Find where the given text appears and provide that cell's center as (X, Y) coordinate. 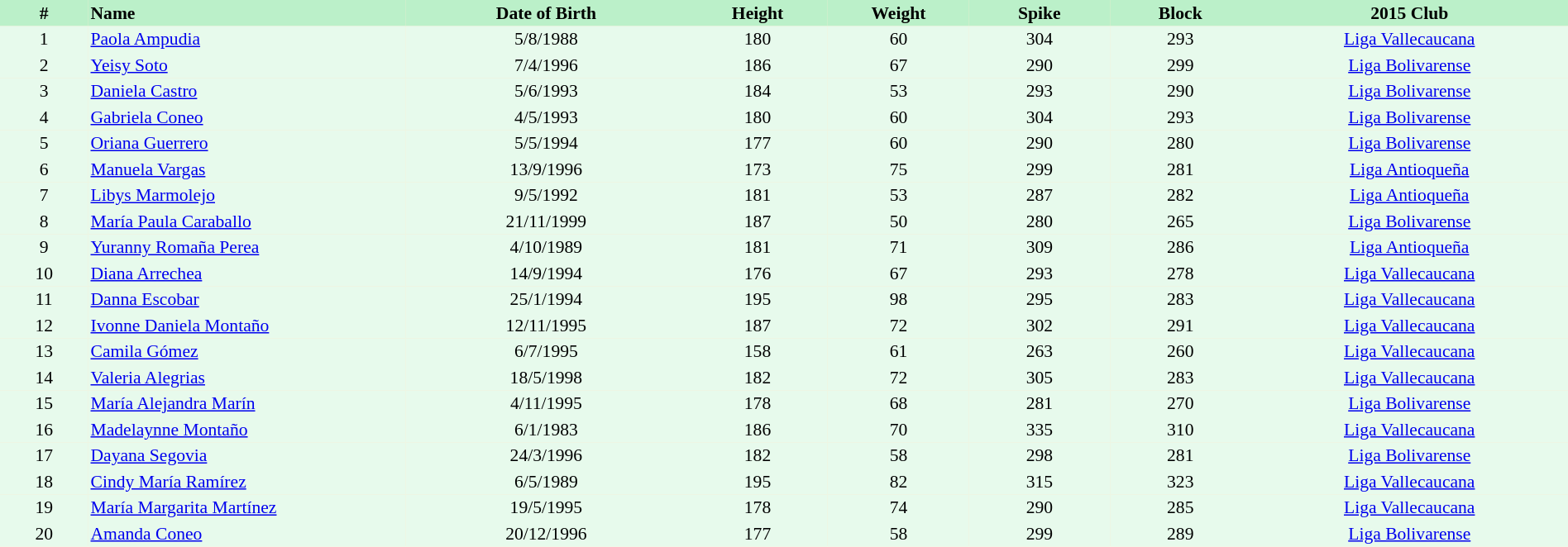
8 (44, 221)
75 (898, 169)
71 (898, 248)
82 (898, 482)
20/12/1996 (546, 534)
1 (44, 40)
María Margarita Martínez (246, 507)
323 (1180, 482)
Camila Gómez (246, 352)
12 (44, 326)
15 (44, 403)
5/6/1993 (546, 91)
14 (44, 378)
263 (1040, 352)
Amanda Coneo (246, 534)
5 (44, 144)
13/9/1996 (546, 169)
24/3/1996 (546, 456)
74 (898, 507)
13 (44, 352)
285 (1180, 507)
295 (1040, 299)
7 (44, 195)
Danna Escobar (246, 299)
Height (758, 13)
270 (1180, 403)
25/1/1994 (546, 299)
286 (1180, 248)
21/11/1999 (546, 221)
5/5/1994 (546, 144)
Yeisy Soto (246, 65)
260 (1180, 352)
17 (44, 456)
3 (44, 91)
158 (758, 352)
20 (44, 534)
19/5/1995 (546, 507)
68 (898, 403)
14/9/1994 (546, 273)
Paola Ampudia (246, 40)
4 (44, 117)
Weight (898, 13)
9 (44, 248)
18 (44, 482)
9/5/1992 (546, 195)
18/5/1998 (546, 378)
335 (1040, 430)
Date of Birth (546, 13)
6/7/1995 (546, 352)
Madelaynne Montaño (246, 430)
# (44, 13)
4/10/1989 (546, 248)
Ivonne Daniela Montaño (246, 326)
Cindy María Ramírez (246, 482)
7/4/1996 (546, 65)
278 (1180, 273)
16 (44, 430)
Block (1180, 13)
Name (246, 13)
302 (1040, 326)
173 (758, 169)
309 (1040, 248)
19 (44, 507)
Manuela Vargas (246, 169)
310 (1180, 430)
287 (1040, 195)
289 (1180, 534)
Yuranny Romaña Perea (246, 248)
María Paula Caraballo (246, 221)
98 (898, 299)
70 (898, 430)
Gabriela Coneo (246, 117)
50 (898, 221)
315 (1040, 482)
11 (44, 299)
4/5/1993 (546, 117)
282 (1180, 195)
184 (758, 91)
12/11/1995 (546, 326)
298 (1040, 456)
61 (898, 352)
10 (44, 273)
265 (1180, 221)
Oriana Guerrero (246, 144)
Spike (1040, 13)
2015 Club (1409, 13)
Dayana Segovia (246, 456)
6 (44, 169)
4/11/1995 (546, 403)
305 (1040, 378)
2 (44, 65)
Libys Marmolejo (246, 195)
291 (1180, 326)
Valeria Alegrias (246, 378)
María Alejandra Marín (246, 403)
6/1/1983 (546, 430)
176 (758, 273)
Diana Arrechea (246, 273)
5/8/1988 (546, 40)
Daniela Castro (246, 91)
6/5/1989 (546, 482)
